Identify which cell holds the provided text, then report its (X, Y) central coordinate. 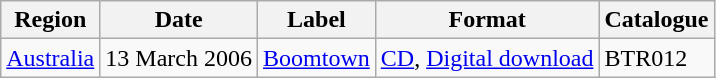
Boomtown (317, 58)
BTR012 (656, 58)
CD, Digital download (487, 58)
Date (179, 20)
Australia (50, 58)
13 March 2006 (179, 58)
Region (50, 20)
Catalogue (656, 20)
Label (317, 20)
Format (487, 20)
